From the cell containing the given text, extract its center point as (X, Y) coordinate. 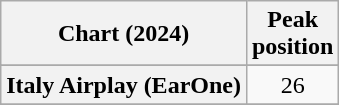
26 (292, 85)
Chart (2024) (124, 34)
Peakposition (292, 34)
Italy Airplay (EarOne) (124, 85)
